Capture the cell that displays the provided text and extract its [x, y] central coordinate. 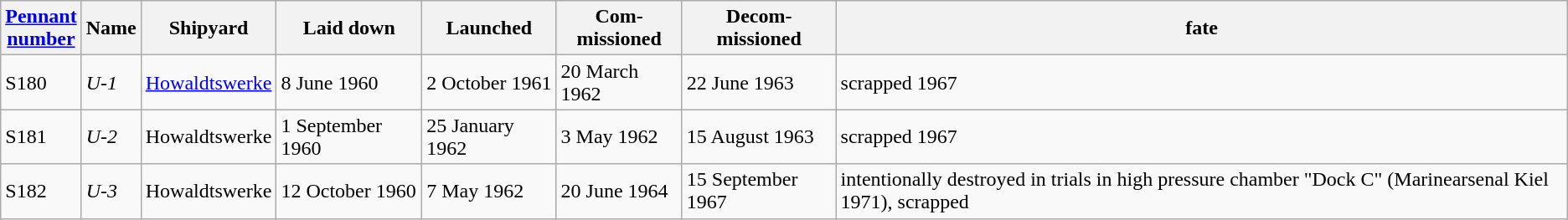
8 June 1960 [349, 82]
U-3 [111, 191]
1 September 1960 [349, 137]
7 May 1962 [489, 191]
Laid down [349, 28]
Pennantnumber [41, 28]
S181 [41, 137]
12 October 1960 [349, 191]
3 May 1962 [619, 137]
Name [111, 28]
intentionally destroyed in trials in high pressure chamber "Dock C" (Marinearsenal Kiel 1971), scrapped [1201, 191]
S182 [41, 191]
Decom-missioned [759, 28]
25 January 1962 [489, 137]
fate [1201, 28]
20 March 1962 [619, 82]
U-2 [111, 137]
15 September 1967 [759, 191]
S180 [41, 82]
U-1 [111, 82]
22 June 1963 [759, 82]
Launched [489, 28]
15 August 1963 [759, 137]
2 October 1961 [489, 82]
Com-missioned [619, 28]
Shipyard [209, 28]
20 June 1964 [619, 191]
